Find where the given text appears and provide that cell's center as (X, Y) coordinate. 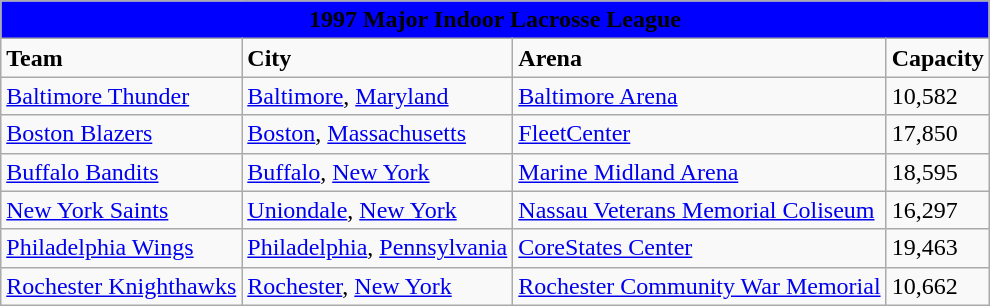
CoreStates Center (700, 248)
Philadelphia, Pennsylvania (378, 248)
Capacity (938, 58)
City (378, 58)
Boston Blazers (122, 134)
Buffalo Bandits (122, 172)
16,297 (938, 210)
FleetCenter (700, 134)
Rochester Knighthawks (122, 286)
10,582 (938, 96)
Rochester, New York (378, 286)
Uniondale, New York (378, 210)
Philadelphia Wings (122, 248)
1997 Major Indoor Lacrosse League (495, 20)
10,662 (938, 286)
18,595 (938, 172)
Boston, Massachusetts (378, 134)
Rochester Community War Memorial (700, 286)
Baltimore Arena (700, 96)
Buffalo, New York (378, 172)
Baltimore Thunder (122, 96)
Team (122, 58)
Baltimore, Maryland (378, 96)
19,463 (938, 248)
New York Saints (122, 210)
17,850 (938, 134)
Arena (700, 58)
Nassau Veterans Memorial Coliseum (700, 210)
Marine Midland Arena (700, 172)
